Return (x, y) of the center of cell containing provided text 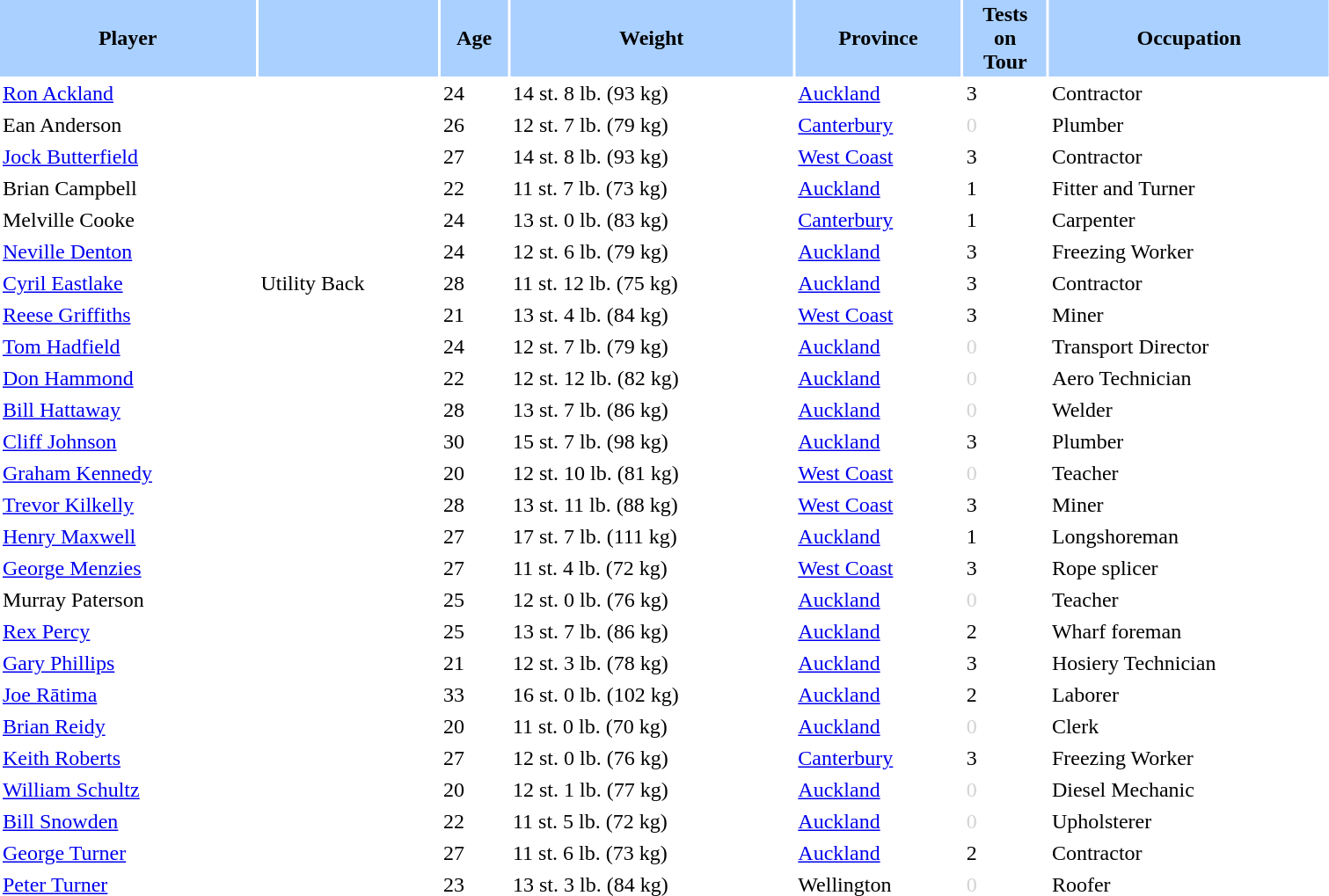
Occupation (1189, 39)
Keith Roberts (128, 758)
11 st. 4 lb. (72 kg) (651, 568)
Transport Director (1189, 346)
Carpenter (1189, 220)
Rope splicer (1189, 568)
12 st. 6 lb. (79 kg) (651, 251)
Laborer (1189, 695)
12 st. 10 lb. (81 kg) (651, 473)
Cliff Johnson (128, 441)
Melville Cooke (128, 220)
26 (474, 125)
William Schultz (128, 790)
Welder (1189, 410)
11 st. 7 lb. (73 kg) (651, 188)
Cyril Eastlake (128, 283)
16 st. 0 lb. (102 kg) (651, 695)
Henry Maxwell (128, 536)
Neville Denton (128, 251)
13 st. 4 lb. (84 kg) (651, 315)
Upholsterer (1189, 821)
12 st. 1 lb. (77 kg) (651, 790)
Diesel Mechanic (1189, 790)
Fitter and Turner (1189, 188)
12 st. 12 lb. (82 kg) (651, 378)
Ean Anderson (128, 125)
Player (128, 39)
Aero Technician (1189, 378)
Hosiery Technician (1189, 663)
TestsonTour (1005, 39)
11 st. 12 lb. (75 kg) (651, 283)
Province (878, 39)
11 st. 6 lb. (73 kg) (651, 853)
33 (474, 695)
Jock Butterfield (128, 157)
30 (474, 441)
Tom Hadfield (128, 346)
Bill Snowden (128, 821)
13 st. 11 lb. (88 kg) (651, 505)
Bill Hattaway (128, 410)
Murray Paterson (128, 600)
Ron Ackland (128, 93)
Age (474, 39)
Weight (651, 39)
Reese Griffiths (128, 315)
Brian Campbell (128, 188)
George Turner (128, 853)
Rex Percy (128, 631)
Trevor Kilkelly (128, 505)
Gary Phillips (128, 663)
13 st. 0 lb. (83 kg) (651, 220)
Clerk (1189, 726)
11 st. 0 lb. (70 kg) (651, 726)
17 st. 7 lb. (111 kg) (651, 536)
Graham Kennedy (128, 473)
12 st. 3 lb. (78 kg) (651, 663)
Brian Reidy (128, 726)
Don Hammond (128, 378)
Wharf foreman (1189, 631)
George Menzies (128, 568)
11 st. 5 lb. (72 kg) (651, 821)
15 st. 7 lb. (98 kg) (651, 441)
Joe Rātima (128, 695)
Utility Back (348, 283)
Longshoreman (1189, 536)
